Scan for the cell matching the given text and deliver its [X, Y] coordinate at center. 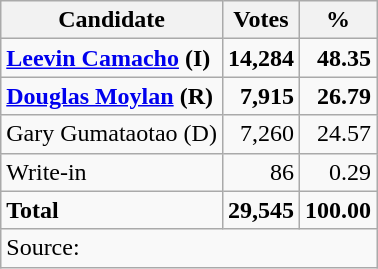
Candidate [112, 20]
29,545 [260, 210]
7,260 [260, 134]
Write-in [112, 172]
86 [260, 172]
Gary Gumataotao (D) [112, 134]
Source: [189, 248]
Total [112, 210]
48.35 [338, 58]
7,915 [260, 96]
24.57 [338, 134]
Douglas Moylan (R) [112, 96]
Leevin Camacho (I) [112, 58]
% [338, 20]
Votes [260, 20]
100.00 [338, 210]
14,284 [260, 58]
0.29 [338, 172]
26.79 [338, 96]
